Pinpoint the cell where the given text exists, returning its (x, y) midpoint coordinate. 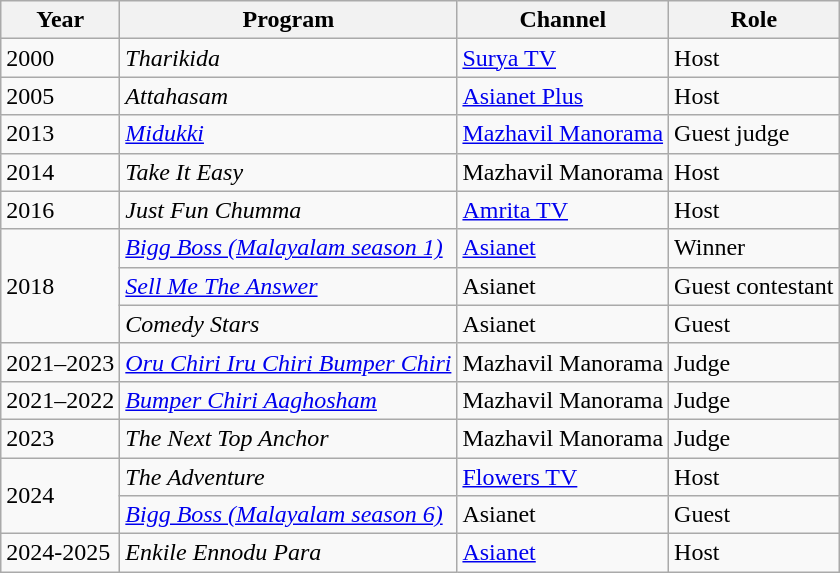
Midukki (288, 134)
2018 (60, 286)
Guest contestant (754, 286)
2016 (60, 210)
2021–2023 (60, 362)
Guest judge (754, 134)
2005 (60, 96)
Oru Chiri Iru Chiri Bumper Chiri (288, 362)
2000 (60, 58)
2024 (60, 496)
Comedy Stars (288, 324)
The Adventure (288, 477)
Tharikida (288, 58)
2023 (60, 438)
Program (288, 20)
Channel (563, 20)
2021–2022 (60, 400)
Bigg Boss (Malayalam season 1) (288, 248)
The Next Top Anchor (288, 438)
Take It Easy (288, 172)
Asianet Plus (563, 96)
Amrita TV (563, 210)
Sell Me The Answer (288, 286)
Surya TV (563, 58)
Enkile Ennodu Para (288, 553)
Bigg Boss (Malayalam season 6) (288, 515)
Bumper Chiri Aaghosham (288, 400)
Flowers TV (563, 477)
Winner (754, 248)
Just Fun Chumma (288, 210)
Year (60, 20)
2013 (60, 134)
2014 (60, 172)
Attahasam (288, 96)
2024-2025 (60, 553)
Role (754, 20)
